Return the [X, Y] coordinate for the center point of the cell that contains the specified text.  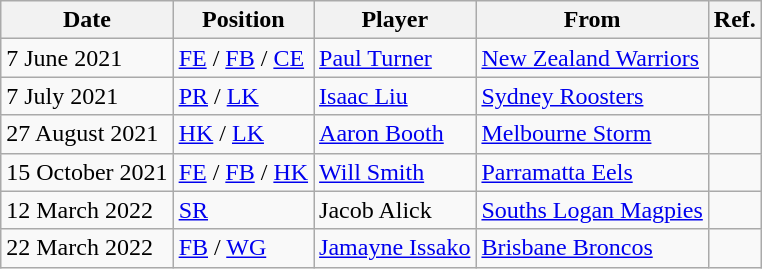
Jacob Alick [395, 210]
Ref. [734, 20]
Parramatta Eels [592, 172]
Melbourne Storm [592, 134]
Jamayne Issako [395, 248]
FB / WG [243, 248]
SR [243, 210]
15 October 2021 [87, 172]
27 August 2021 [87, 134]
Will Smith [395, 172]
New Zealand Warriors [592, 58]
Souths Logan Magpies [592, 210]
Position [243, 20]
FE / FB / HK [243, 172]
Sydney Roosters [592, 96]
PR / LK [243, 96]
12 March 2022 [87, 210]
Player [395, 20]
7 June 2021 [87, 58]
Brisbane Broncos [592, 248]
7 July 2021 [87, 96]
Date [87, 20]
From [592, 20]
22 March 2022 [87, 248]
FE / FB / CE [243, 58]
Isaac Liu [395, 96]
Paul Turner [395, 58]
HK / LK [243, 134]
Aaron Booth [395, 134]
